Return (X, Y) of the center of cell containing provided text 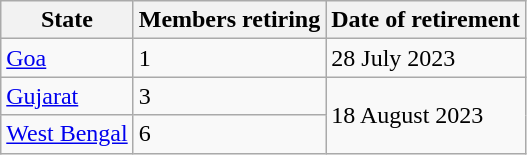
Date of retirement (426, 20)
28 July 2023 (426, 58)
6 (230, 134)
Members retiring (230, 20)
1 (230, 58)
Gujarat (67, 96)
18 August 2023 (426, 115)
State (67, 20)
Goa (67, 58)
West Bengal (67, 134)
3 (230, 96)
